Search for the cell housing the specified text and yield its [X, Y] center coordinate. 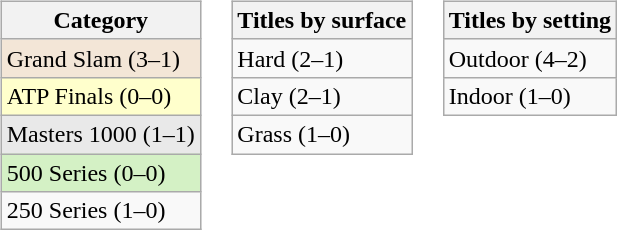
Category [100, 20]
Titles by surface [322, 20]
Clay (2–1) [322, 96]
Outdoor (4–2) [530, 58]
Grass (1–0) [322, 134]
250 Series (1–0) [100, 211]
Indoor (1–0) [530, 96]
Hard (2–1) [322, 58]
Masters 1000 (1–1) [100, 134]
500 Series (0–0) [100, 173]
Grand Slam (3–1) [100, 58]
Titles by setting [530, 20]
ATP Finals (0–0) [100, 96]
